Find where the given text appears and provide that cell's center as [X, Y] coordinate. 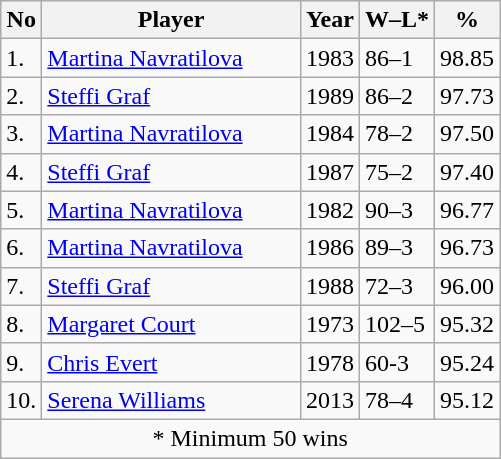
1973 [330, 324]
95.12 [468, 400]
1984 [330, 134]
102–5 [396, 324]
95.32 [468, 324]
1. [22, 58]
72–3 [396, 286]
78–4 [396, 400]
96.73 [468, 248]
60-3 [396, 362]
Player [172, 20]
2. [22, 96]
1983 [330, 58]
1982 [330, 210]
* Minimum 50 wins [250, 438]
6. [22, 248]
75–2 [396, 172]
% [468, 20]
7. [22, 286]
1989 [330, 96]
1978 [330, 362]
89–3 [396, 248]
No [22, 20]
10. [22, 400]
90–3 [396, 210]
97.50 [468, 134]
97.73 [468, 96]
5. [22, 210]
2013 [330, 400]
1987 [330, 172]
95.24 [468, 362]
W–L* [396, 20]
86–2 [396, 96]
1986 [330, 248]
Margaret Court [172, 324]
96.77 [468, 210]
9. [22, 362]
Serena Williams [172, 400]
Chris Evert [172, 362]
97.40 [468, 172]
8. [22, 324]
4. [22, 172]
86–1 [396, 58]
96.00 [468, 286]
1988 [330, 286]
3. [22, 134]
98.85 [468, 58]
Year [330, 20]
78–2 [396, 134]
